Determine the [x, y] coordinate at the center of the cell enclosing the given text.  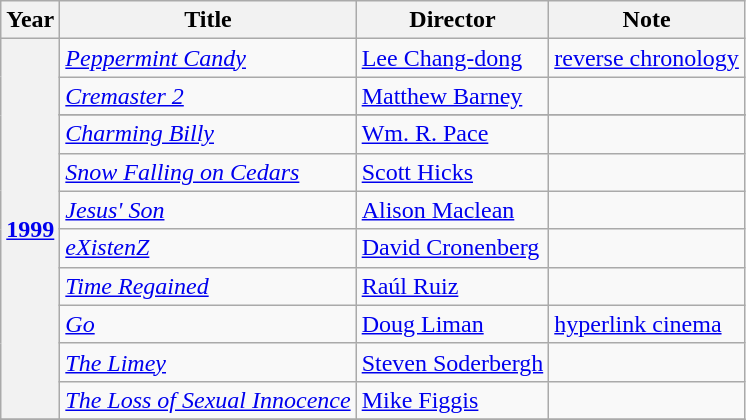
reverse chronology [647, 58]
Director [452, 20]
Mike Figgis [452, 400]
1999 [30, 230]
Raúl Ruiz [452, 286]
Cremaster 2 [208, 96]
Doug Liman [452, 324]
David Cronenberg [452, 248]
Matthew Barney [452, 96]
Jesus' Son [208, 210]
Scott Hicks [452, 172]
hyperlink cinema [647, 324]
Year [30, 20]
Time Regained [208, 286]
Peppermint Candy [208, 58]
Charming Billy [208, 134]
Steven Soderbergh [452, 362]
The Limey [208, 362]
Lee Chang-dong [452, 58]
Title [208, 20]
Alison Maclean [452, 210]
Wm. R. Pace [452, 134]
Snow Falling on Cedars [208, 172]
Note [647, 20]
The Loss of Sexual Innocence [208, 400]
Go [208, 324]
eXistenZ [208, 248]
